Provide the (x, y) coordinate of the cell's center where the given text is located.  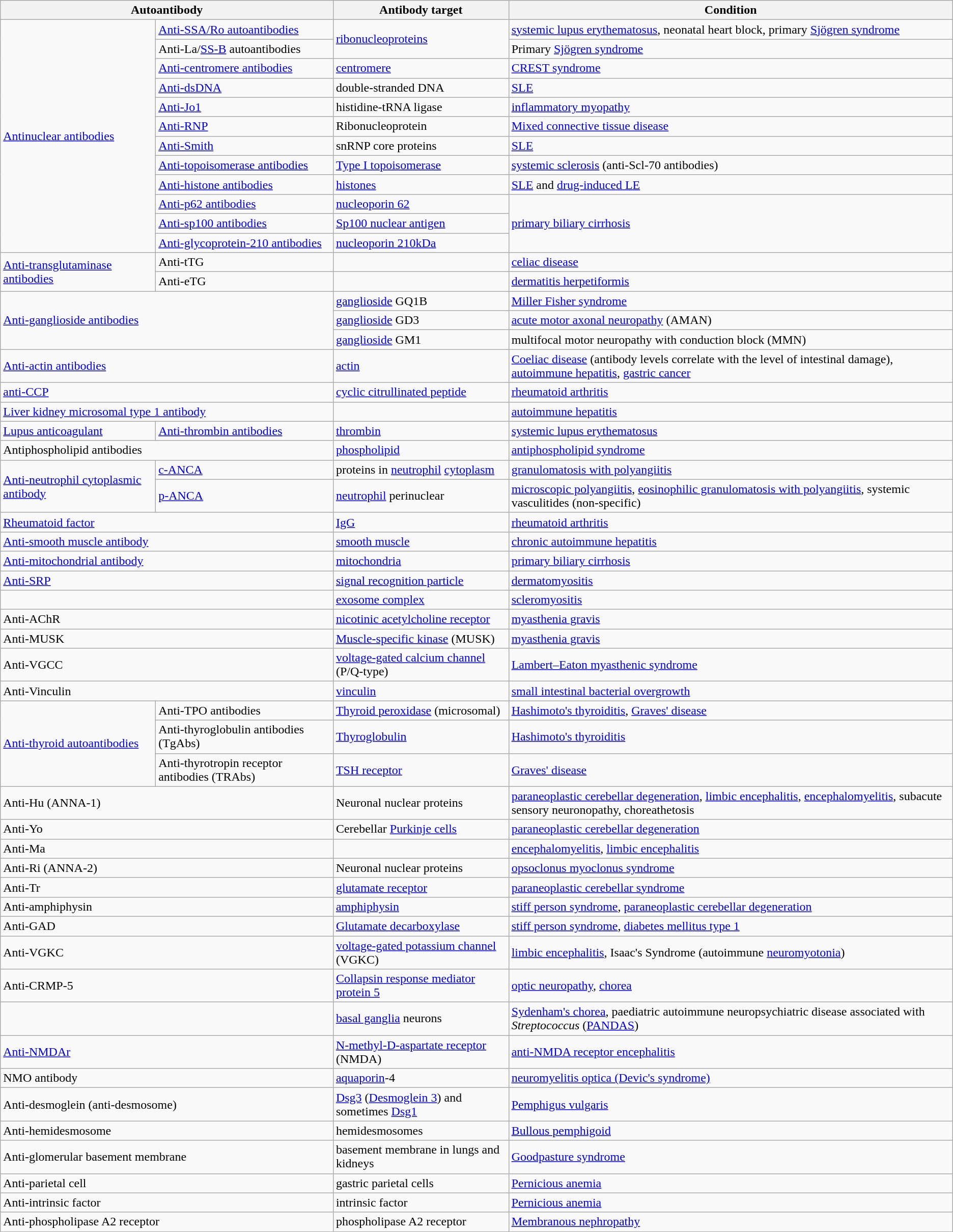
Anti-CRMP-5 (167, 986)
Anti-Smith (244, 146)
c-ANCA (244, 470)
CREST syndrome (731, 68)
small intestinal bacterial overgrowth (731, 691)
Condition (731, 10)
phospholipase A2 receptor (421, 1222)
Primary Sjögren syndrome (731, 49)
ribonucleoproteins (421, 39)
Anti-AChR (167, 619)
Sydenham's chorea, paediatric autoimmune neuropsychiatric disease associated with Streptococcus (PANDAS) (731, 1019)
Glutamate decarboxylase (421, 926)
Anti-GAD (167, 926)
Type I topoisomerase (421, 165)
inflammatory myopathy (731, 107)
Anti-parietal cell (167, 1183)
Anti-VGCC (167, 665)
Anti-Jo1 (244, 107)
chronic autoimmune hepatitis (731, 541)
centromere (421, 68)
SLE and drug-induced LE (731, 184)
Membranous nephropathy (731, 1222)
snRNP core proteins (421, 146)
systemic lupus erythematosus, neonatal heart block, primary Sjögren syndrome (731, 30)
anti-CCP (167, 392)
opsoclonus myoclonus syndrome (731, 868)
Goodpasture syndrome (731, 1157)
intrinsic factor (421, 1202)
gastric parietal cells (421, 1183)
Anti-VGKC (167, 952)
Autoantibody (167, 10)
Bullous pemphigoid (731, 1131)
stiff person syndrome, paraneoplastic cerebellar degeneration (731, 907)
Anti-thyroglobulin antibodies (TgAbs) (244, 736)
glutamate receptor (421, 887)
amphiphysin (421, 907)
hemidesmosomes (421, 1131)
Thyroid peroxidase (microsomal) (421, 710)
paraneoplastic cerebellar degeneration, limbic encephalitis, encephalomyelitis, subacute sensory neuronopathy, choreathetosis (731, 803)
Anti-RNP (244, 126)
Dsg3 (Desmoglein 3) and sometimes Dsg1 (421, 1104)
Anti-desmoglein (anti-desmosome) (167, 1104)
neutrophil perinuclear (421, 496)
antiphospholipid syndrome (731, 450)
exosome complex (421, 600)
dermatitis herpetiformis (731, 282)
Graves' disease (731, 770)
Hashimoto's thyroiditis (731, 736)
Cerebellar Purkinje cells (421, 829)
microscopic polyangiitis, eosinophilic granulomatosis with polyangiitis, systemic vasculitides (non-specific) (731, 496)
Anti-Ri (ANNA-2) (167, 868)
aquaporin-4 (421, 1078)
Anti-histone antibodies (244, 184)
Lupus anticoagulant (78, 431)
double-stranded DNA (421, 88)
Thyroglobulin (421, 736)
Muscle-specific kinase (MUSK) (421, 639)
vinculin (421, 691)
histones (421, 184)
Anti-neutrophil cytoplasmic antibody (78, 486)
actin (421, 366)
Anti-sp100 antibodies (244, 223)
Anti-MUSK (167, 639)
encephalomyelitis, limbic encephalitis (731, 848)
phospholipid (421, 450)
optic neuropathy, chorea (731, 986)
Rheumatoid factor (167, 522)
Hashimoto's thyroiditis, Graves' disease (731, 710)
Lambert–Eaton myasthenic syndrome (731, 665)
Anti-phospholipase A2 receptor (167, 1222)
Mixed connective tissue disease (731, 126)
Anti-Hu (ANNA-1) (167, 803)
paraneoplastic cerebellar degeneration (731, 829)
smooth muscle (421, 541)
ganglioside GM1 (421, 340)
histidine-tRNA ligase (421, 107)
Anti-mitochondrial antibody (167, 561)
IgG (421, 522)
Anti-Tr (167, 887)
systemic lupus erythematosus (731, 431)
Anti-p62 antibodies (244, 204)
autoimmune hepatitis (731, 412)
Anti-thrombin antibodies (244, 431)
p-ANCA (244, 496)
signal recognition particle (421, 580)
Anti-eTG (244, 282)
dermatomyositis (731, 580)
Anti-actin antibodies (167, 366)
Anti-SSA/Ro autoantibodies (244, 30)
basal ganglia neurons (421, 1019)
Anti-smooth muscle antibody (167, 541)
systemic sclerosis (anti-Scl-70 antibodies) (731, 165)
Antinuclear antibodies (78, 136)
Anti-SRP (167, 580)
Anti-ganglioside antibodies (167, 320)
Anti-TPO antibodies (244, 710)
Ribonucleoprotein (421, 126)
multifocal motor neuropathy with conduction block (MMN) (731, 340)
Antiphospholipid antibodies (167, 450)
Anti-glycoprotein-210 antibodies (244, 243)
Miller Fisher syndrome (731, 301)
cyclic citrullinated peptide (421, 392)
neuromyelitis optica (Devic's syndrome) (731, 1078)
ganglioside GD3 (421, 320)
ganglioside GQ1B (421, 301)
celiac disease (731, 262)
TSH receptor (421, 770)
Anti-tTG (244, 262)
N-methyl-D-aspartate receptor (NMDA) (421, 1052)
Antibody target (421, 10)
Anti-hemidesmosome (167, 1131)
nicotinic acetylcholine receptor (421, 619)
granulomatosis with polyangiitis (731, 470)
Pemphigus vulgaris (731, 1104)
Anti-transglutaminase antibodies (78, 272)
acute motor axonal neuropathy (AMAN) (731, 320)
Sp100 nuclear antigen (421, 223)
mitochondria (421, 561)
Anti-thyroid autoantibodies (78, 744)
Anti-La/SS-B autoantibodies (244, 49)
Anti-Ma (167, 848)
Collapsin response mediator protein 5 (421, 986)
Anti-centromere antibodies (244, 68)
proteins in neutrophil cytoplasm (421, 470)
limbic encephalitis, Isaac's Syndrome (autoimmune neuromyotonia) (731, 952)
voltage-gated calcium channel (P/Q-type) (421, 665)
Anti-topoisomerase antibodies (244, 165)
Anti-dsDNA (244, 88)
voltage-gated potassium channel (VGKC) (421, 952)
Anti-thyrotropin receptor antibodies (TRAbs) (244, 770)
nucleoporin 62 (421, 204)
scleromyositis (731, 600)
Anti-amphiphysin (167, 907)
Anti-NMDAr (167, 1052)
thrombin (421, 431)
Liver kidney microsomal type 1 antibody (167, 412)
Anti-Vinculin (167, 691)
basement membrane in lungs and kidneys (421, 1157)
anti-NMDA receptor encephalitis (731, 1052)
Anti-Yo (167, 829)
Coeliac disease (antibody levels correlate with the level of intestinal damage), autoimmune hepatitis, gastric cancer (731, 366)
paraneoplastic cerebellar syndrome (731, 887)
NMO antibody (167, 1078)
Anti-intrinsic factor (167, 1202)
Anti-glomerular basement membrane (167, 1157)
stiff person syndrome, diabetes mellitus type 1 (731, 926)
nucleoporin 210kDa (421, 243)
